Provide the [x, y] coordinate of the cell's center where the given text is located.  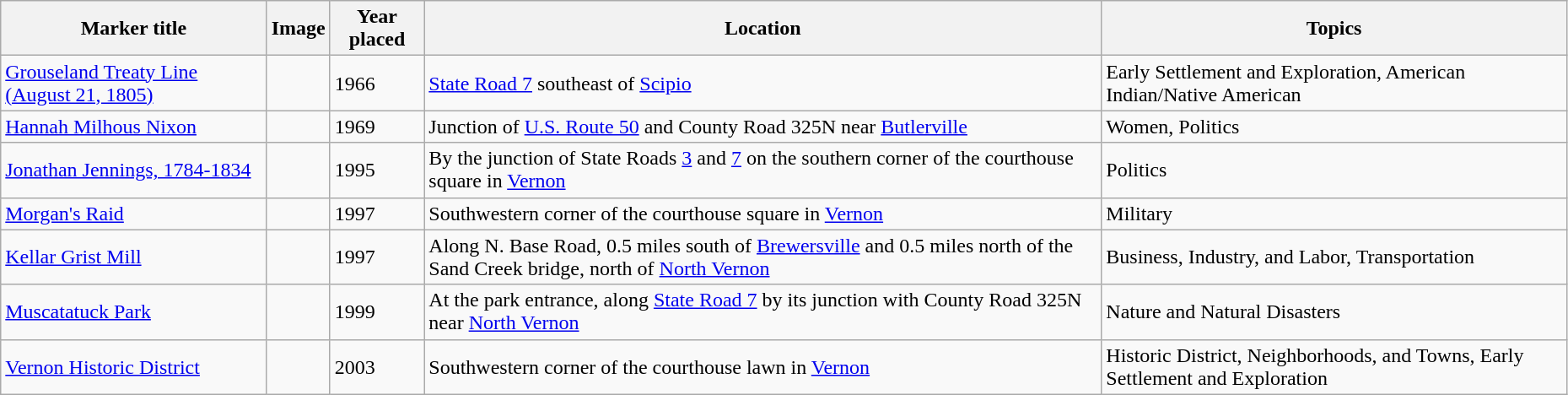
Topics [1334, 29]
1969 [377, 127]
Vernon Historic District [133, 366]
Muscatatuck Park [133, 312]
Business, Industry, and Labor, Transportation [1334, 257]
2003 [377, 366]
Image [299, 29]
By the junction of State Roads 3 and 7 on the southern corner of the courthouse square in Vernon [762, 170]
State Road 7 southeast of Scipio [762, 83]
Hannah Milhous Nixon [133, 127]
Marker title [133, 29]
Early Settlement and Exploration, American Indian/Native American [1334, 83]
1995 [377, 170]
Historic District, Neighborhoods, and Towns, Early Settlement and Exploration [1334, 366]
Along N. Base Road, 0.5 miles south of Brewersville and 0.5 miles north of the Sand Creek bridge, north of North Vernon [762, 257]
1966 [377, 83]
Junction of U.S. Route 50 and County Road 325N near Butlerville [762, 127]
Politics [1334, 170]
Southwestern corner of the courthouse lawn in Vernon [762, 366]
Morgan's Raid [133, 214]
1999 [377, 312]
Jonathan Jennings, 1784-1834 [133, 170]
Military [1334, 214]
Nature and Natural Disasters [1334, 312]
Kellar Grist Mill [133, 257]
At the park entrance, along State Road 7 by its junction with County Road 325N near North Vernon [762, 312]
Location [762, 29]
Year placed [377, 29]
Women, Politics [1334, 127]
Grouseland Treaty Line (August 21, 1805) [133, 83]
Southwestern corner of the courthouse square in Vernon [762, 214]
